Output the (X, Y) coordinate of the center of the cell containing the given text.  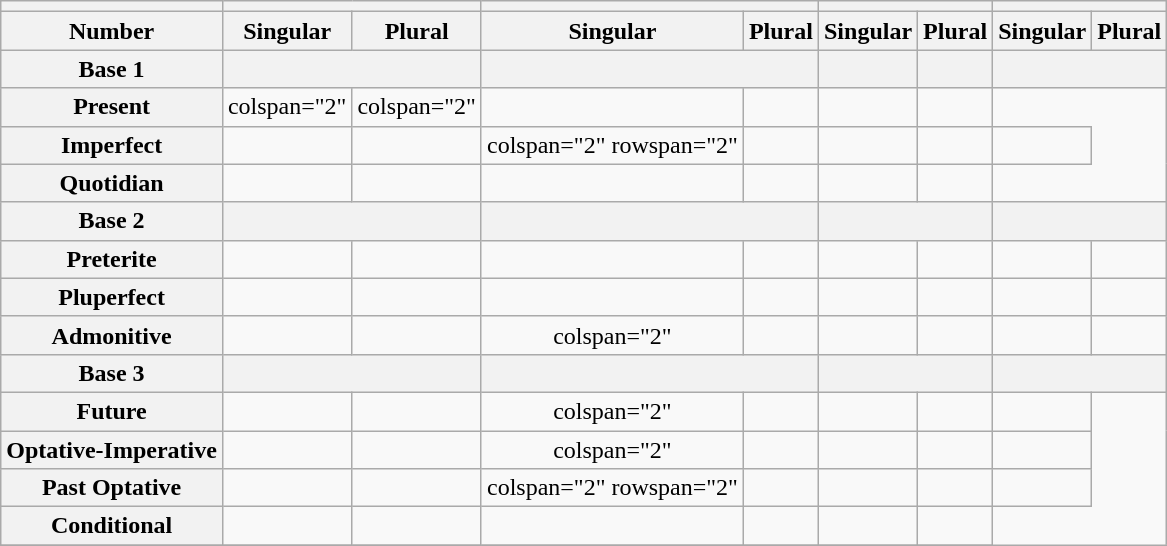
Admonitive (112, 335)
Base 2 (112, 221)
Pluperfect (112, 297)
Quotidian (112, 183)
Conditional (112, 526)
Preterite (112, 259)
Present (112, 107)
Imperfect (112, 145)
Past Optative (112, 488)
Optative-Imperative (112, 449)
Future (112, 411)
Base 3 (112, 373)
Base 1 (112, 69)
Number (112, 31)
